From the cell containing the given text, extract its center point as (x, y) coordinate. 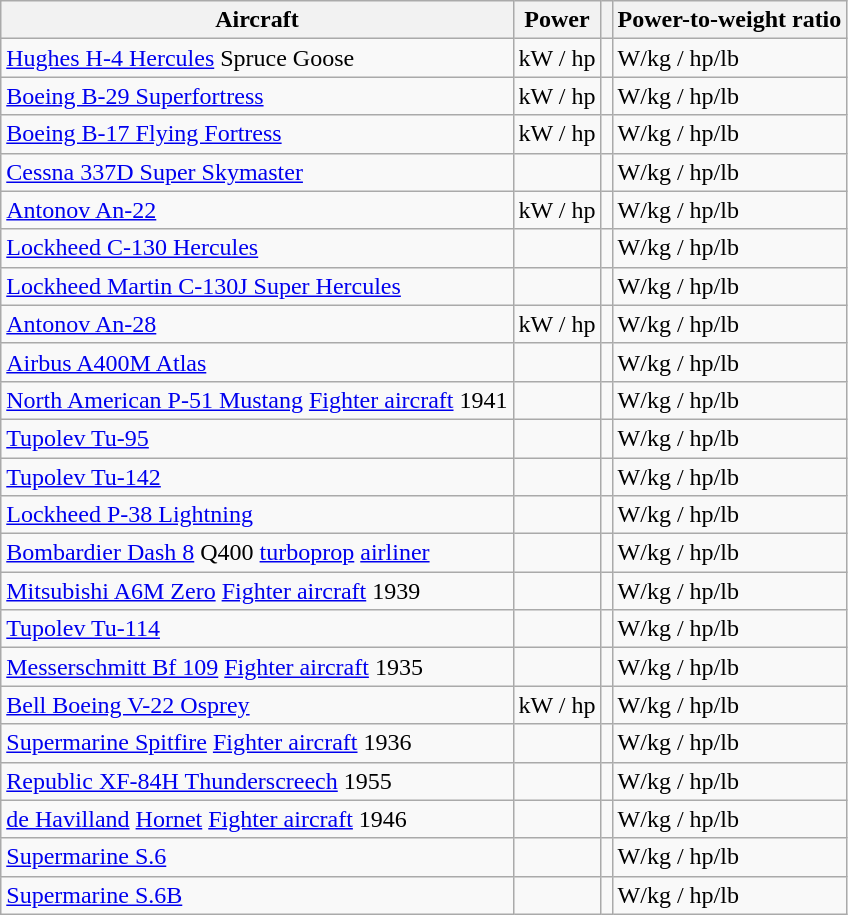
Boeing B-29 Superfortress (257, 96)
Tupolev Tu-142 (257, 477)
Aircraft (257, 20)
Power-to-weight ratio (730, 20)
Tupolev Tu-95 (257, 438)
Bombardier Dash 8 Q400 turboprop airliner (257, 553)
Power (557, 20)
Supermarine Spitfire Fighter aircraft 1936 (257, 743)
Lockheed C-130 Hercules (257, 248)
North American P-51 Mustang Fighter aircraft 1941 (257, 400)
Republic XF-84H Thunderscreech 1955 (257, 781)
Tupolev Tu-114 (257, 629)
Lockheed Martin C-130J Super Hercules (257, 286)
Supermarine S.6 (257, 857)
de Havilland Hornet Fighter aircraft 1946 (257, 819)
Cessna 337D Super Skymaster (257, 172)
Supermarine S.6B (257, 895)
Bell Boeing V-22 Osprey (257, 705)
Lockheed P-38 Lightning (257, 515)
Hughes H-4 Hercules Spruce Goose (257, 58)
Boeing B-17 Flying Fortress (257, 134)
Messerschmitt Bf 109 Fighter aircraft 1935 (257, 667)
Antonov An-28 (257, 324)
Airbus A400M Atlas (257, 362)
Antonov An-22 (257, 210)
Mitsubishi A6M Zero Fighter aircraft 1939 (257, 591)
